Extract the [x, y] coordinate from the center of the cell holding the provided text.  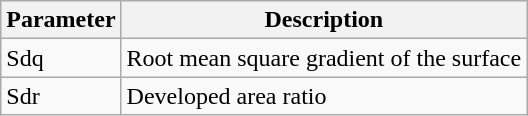
Description [324, 20]
Sdr [61, 96]
Root mean square gradient of the surface [324, 58]
Sdq [61, 58]
Parameter [61, 20]
Developed area ratio [324, 96]
